Determine the [x, y] coordinate at the center of the cell enclosing the given text.  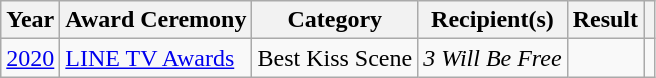
Recipient(s) [492, 20]
2020 [30, 58]
Best Kiss Scene [335, 58]
Category [335, 20]
Award Ceremony [156, 20]
Year [30, 20]
3 Will Be Free [492, 58]
Result [605, 20]
LINE TV Awards [156, 58]
